Pinpoint the cell where the given text exists, returning its (X, Y) midpoint coordinate. 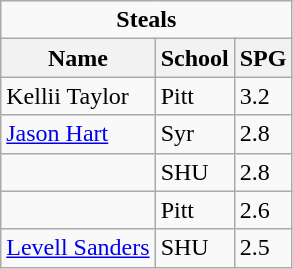
Jason Hart (78, 134)
2.6 (263, 210)
SPG (263, 58)
2.5 (263, 248)
Syr (194, 134)
School (194, 58)
Kellii Taylor (78, 96)
3.2 (263, 96)
Levell Sanders (78, 248)
Steals (146, 20)
Name (78, 58)
